Return [x, y] of the center of cell containing provided text 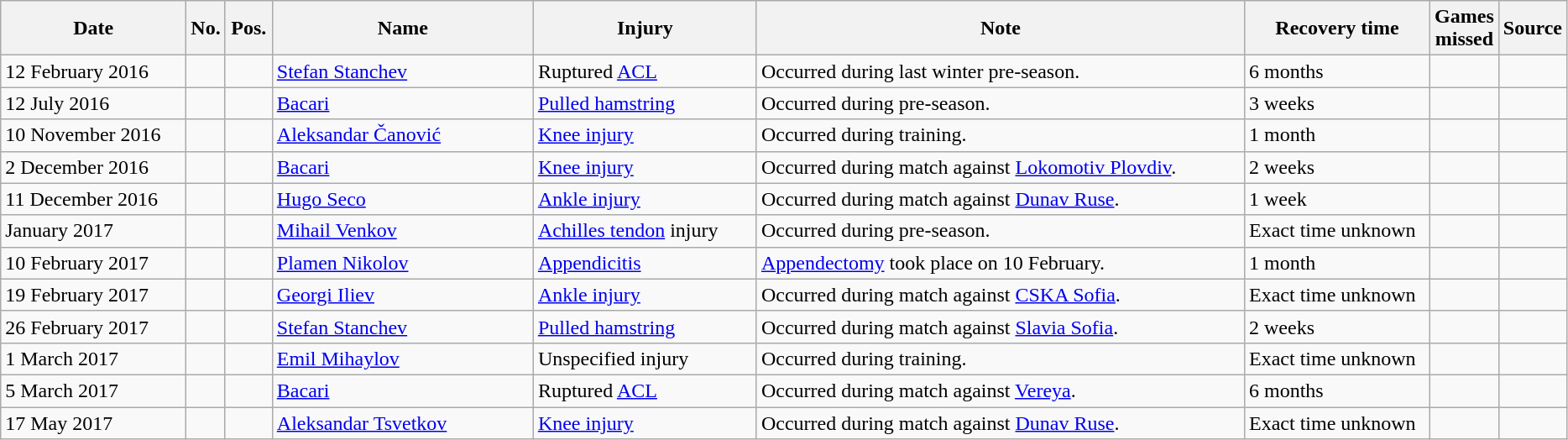
Occurred during match against CSKA Sofia. [1001, 295]
Source [1533, 29]
Achilles tendon injury [645, 231]
Hugo Seco [403, 199]
12 July 2016 [94, 103]
2 December 2016 [94, 167]
3 weeks [1336, 103]
Unspecified injury [645, 359]
Georgi Iliev [403, 295]
Occurred during match against Slavia Sofia. [1001, 327]
19 February 2017 [94, 295]
Occurred during last winter pre-season. [1001, 71]
Appendectomy took place on 10 February. [1001, 263]
Emil Mihaylov [403, 359]
Aleksandar Čanović [403, 135]
Mihail Venkov [403, 231]
Games missed [1465, 29]
1 week [1336, 199]
Occurred during match against Vereya. [1001, 390]
11 December 2016 [94, 199]
Aleksandar Tsvetkov [403, 422]
Plamen Nikolov [403, 263]
Pos. [248, 29]
26 February 2017 [94, 327]
10 November 2016 [94, 135]
12 February 2016 [94, 71]
No. [206, 29]
Date [94, 29]
Occurred during match against Lokomotiv Plovdiv. [1001, 167]
January 2017 [94, 231]
17 May 2017 [94, 422]
Note [1001, 29]
10 February 2017 [94, 263]
5 March 2017 [94, 390]
Recovery time [1336, 29]
Name [403, 29]
Appendicitis [645, 263]
1 March 2017 [94, 359]
Injury [645, 29]
